Determine the [X, Y] coordinate at the center of the cell enclosing the given text.  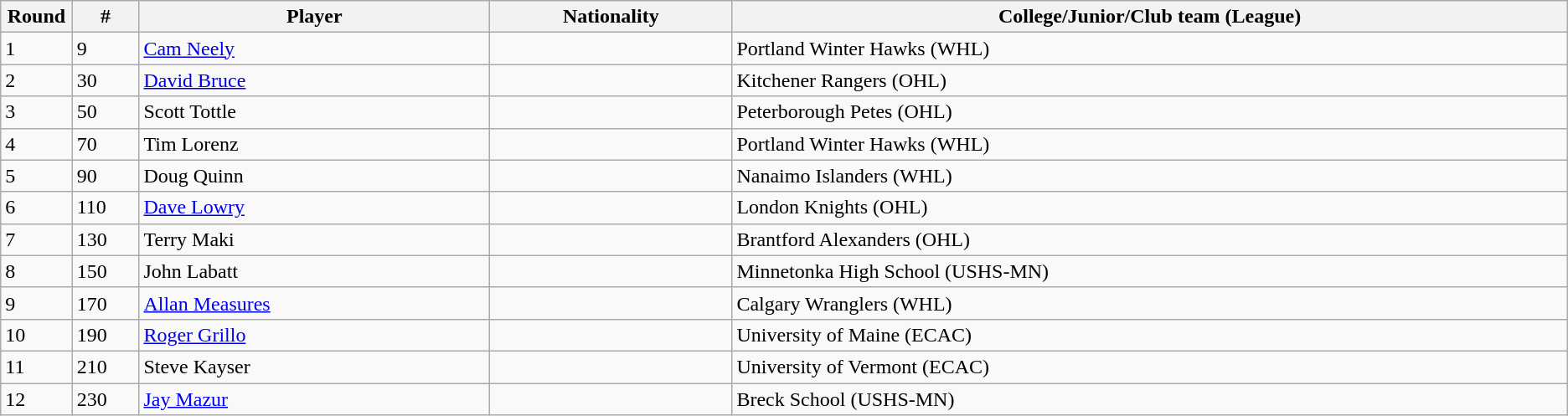
30 [106, 80]
Minnetonka High School (USHS-MN) [1149, 271]
Player [315, 17]
2 [37, 80]
College/Junior/Club team (League) [1149, 17]
Roger Grillo [315, 335]
Round [37, 17]
Peterborough Petes (OHL) [1149, 112]
130 [106, 239]
90 [106, 176]
210 [106, 367]
Brantford Alexanders (OHL) [1149, 239]
Jay Mazur [315, 399]
3 [37, 112]
1 [37, 49]
12 [37, 399]
70 [106, 144]
University of Vermont (ECAC) [1149, 367]
Steve Kayser [315, 367]
230 [106, 399]
150 [106, 271]
Allan Measures [315, 303]
Dave Lowry [315, 208]
7 [37, 239]
Nationality [611, 17]
10 [37, 335]
Doug Quinn [315, 176]
Breck School (USHS-MN) [1149, 399]
6 [37, 208]
# [106, 17]
110 [106, 208]
Scott Tottle [315, 112]
Terry Maki [315, 239]
University of Maine (ECAC) [1149, 335]
London Knights (OHL) [1149, 208]
Calgary Wranglers (WHL) [1149, 303]
4 [37, 144]
190 [106, 335]
Cam Neely [315, 49]
Kitchener Rangers (OHL) [1149, 80]
Nanaimo Islanders (WHL) [1149, 176]
David Bruce [315, 80]
5 [37, 176]
John Labatt [315, 271]
11 [37, 367]
50 [106, 112]
8 [37, 271]
Tim Lorenz [315, 144]
170 [106, 303]
